Detect which cell encompasses the target text, then output its (X, Y) center coordinate. 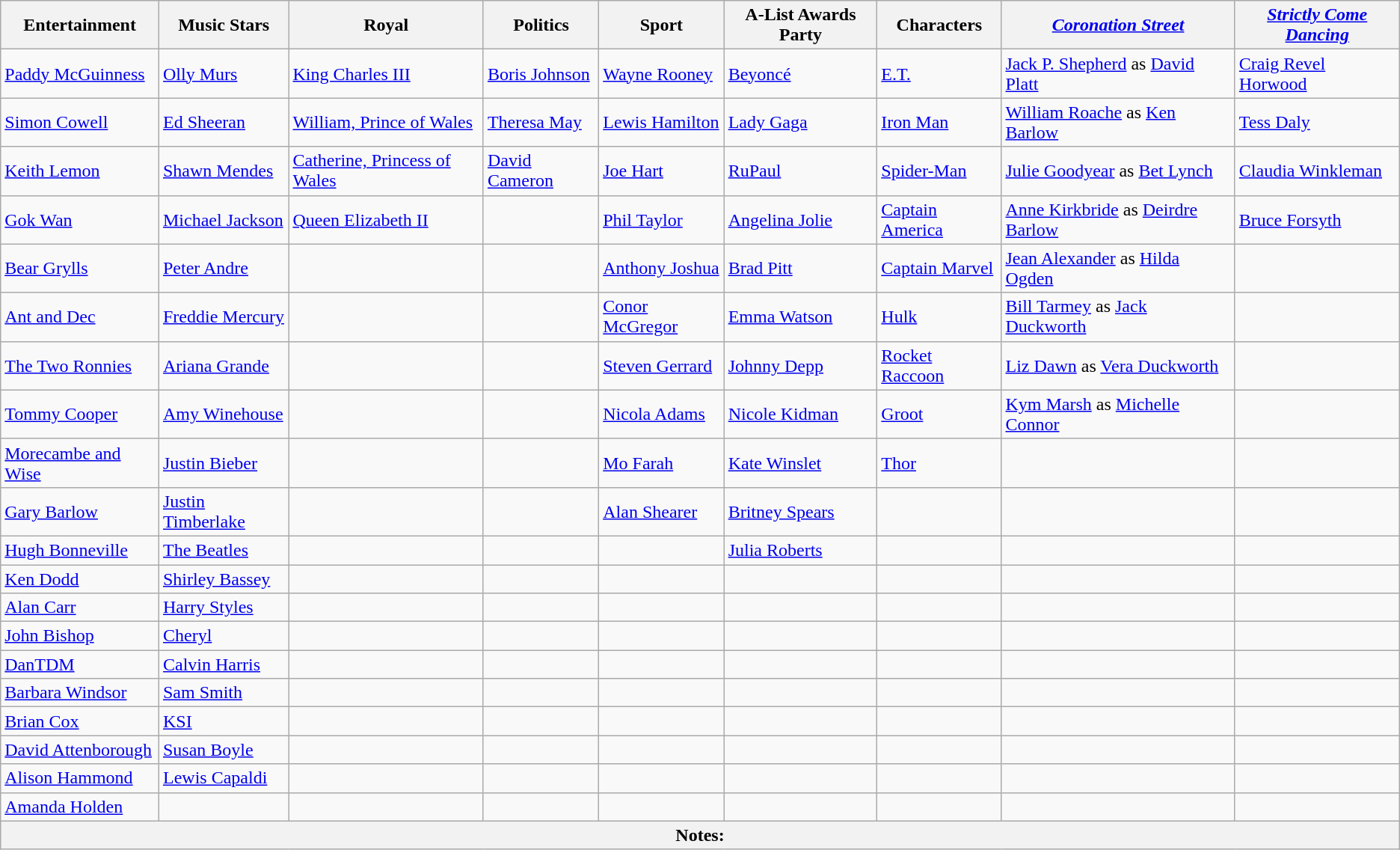
Catherine, Princess of Wales (386, 171)
Olly Murs (223, 73)
Lewis Capaldi (223, 778)
William, Prince of Wales (386, 123)
Boris Johnson (541, 73)
Barbara Windsor (80, 693)
Craig Revel Horwood (1317, 73)
Keith Lemon (80, 171)
Susan Boyle (223, 750)
Conor McGregor (661, 317)
Politics (541, 25)
David Cameron (541, 171)
Ant and Dec (80, 317)
Royal (386, 25)
Morecambe and Wise (80, 462)
Amy Winehouse (223, 415)
Ariana Grande (223, 365)
Paddy McGuinness (80, 73)
Jean Alexander as Hilda Ogden (1118, 268)
Calvin Harris (223, 664)
Steven Gerrard (661, 365)
Lewis Hamilton (661, 123)
Kate Winslet (800, 462)
Theresa May (541, 123)
Thor (939, 462)
Johnny Depp (800, 365)
A-List Awards Party (800, 25)
Queen Elizabeth II (386, 220)
Amanda Holden (80, 807)
William Roache as Ken Barlow (1118, 123)
Music Stars (223, 25)
Notes: (700, 835)
Brad Pitt (800, 268)
Mo Farah (661, 462)
Harry Styles (223, 608)
Characters (939, 25)
Bruce Forsyth (1317, 220)
Angelina Jolie (800, 220)
Justin Timberlake (223, 512)
The Two Ronnies (80, 365)
Freddie Mercury (223, 317)
Sam Smith (223, 693)
Britney Spears (800, 512)
David Attenborough (80, 750)
Jack P. Shepherd as David Platt (1118, 73)
Emma Watson (800, 317)
The Beatles (223, 550)
Anthony Joshua (661, 268)
Kym Marsh as Michelle Connor (1118, 415)
King Charles III (386, 73)
Beyoncé (800, 73)
Shawn Mendes (223, 171)
Captain Marvel (939, 268)
Claudia Winkleman (1317, 171)
Joe Hart (661, 171)
Hulk (939, 317)
Simon Cowell (80, 123)
Julia Roberts (800, 550)
Groot (939, 415)
Alan Shearer (661, 512)
Alan Carr (80, 608)
Ken Dodd (80, 578)
E.T. (939, 73)
Cheryl (223, 636)
Strictly Come Dancing (1317, 25)
Rocket Raccoon (939, 365)
Shirley Bassey (223, 578)
Justin Bieber (223, 462)
Julie Goodyear as Bet Lynch (1118, 171)
Liz Dawn as Vera Duckworth (1118, 365)
Phil Taylor (661, 220)
Peter Andre (223, 268)
Lady Gaga (800, 123)
Tess Daly (1317, 123)
Gary Barlow (80, 512)
Wayne Rooney (661, 73)
Nicole Kidman (800, 415)
Anne Kirkbride as Deirdre Barlow (1118, 220)
KSI (223, 721)
Gok Wan (80, 220)
Coronation Street (1118, 25)
Entertainment (80, 25)
DanTDM (80, 664)
Hugh Bonneville (80, 550)
Ed Sheeran (223, 123)
Bill Tarmey as Jack Duckworth (1118, 317)
Sport (661, 25)
Alison Hammond (80, 778)
Nicola Adams (661, 415)
RuPaul (800, 171)
Spider-Man (939, 171)
Captain America (939, 220)
Iron Man (939, 123)
Michael Jackson (223, 220)
Brian Cox (80, 721)
Bear Grylls (80, 268)
John Bishop (80, 636)
Tommy Cooper (80, 415)
